Detect which cell encompasses the target text, then output its (X, Y) center coordinate. 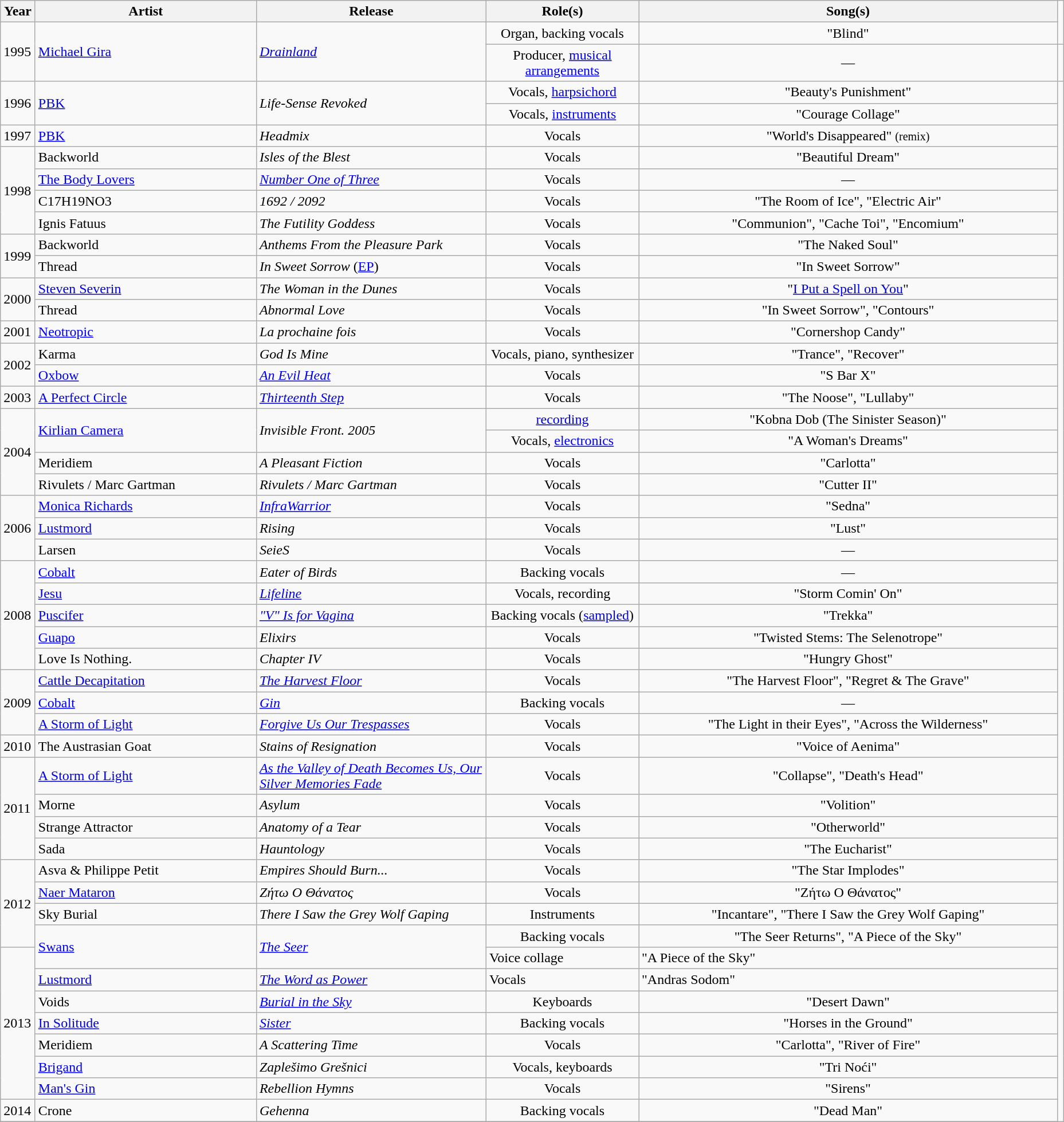
recording (562, 419)
Oxbow (146, 376)
"The Star Implodes" (848, 871)
2012 (18, 903)
In Solitude (146, 1023)
1692 / 2092 (371, 201)
Organ, backing vocals (562, 33)
The Seer (371, 947)
"Sirens" (848, 1089)
Asva & Philippe Petit (146, 871)
Hauntology (371, 849)
Empires Should Burn... (371, 871)
"Hungry Ghost" (848, 659)
Release (371, 11)
Gehenna (371, 1111)
Stains of Resignation (371, 746)
"Beauty's Punishment" (848, 92)
"Voice of Aenima" (848, 746)
"A Woman's Dreams" (848, 441)
Swans (146, 947)
The Futility Goddess (371, 223)
Vocals, harpsichord (562, 92)
Crone (146, 1111)
2001 (18, 332)
"Trance", "Recover" (848, 354)
1997 (18, 136)
"I Put a Spell on You" (848, 288)
"Sedna" (848, 506)
2010 (18, 746)
Producer, musical arrangements (562, 63)
Steven Severin (146, 288)
Karma (146, 354)
Anthems From the Pleasure Park (371, 245)
Vocals, electronics (562, 441)
"Beautiful Dream" (848, 158)
Eater of Birds (371, 572)
Man's Gin (146, 1089)
Voice collage (562, 958)
Anatomy of a Tear (371, 827)
Invisible Front. 2005 (371, 430)
Ignis Fatuus (146, 223)
Sada (146, 849)
"V" Is for Vagina (371, 615)
Isles of the Blest (371, 158)
2006 (18, 528)
Vocals, recording (562, 593)
"Kobna Dob (The Sinister Season)" (848, 419)
As the Valley of Death Becomes Us, Our Silver Memories Fade (371, 775)
"Carlotta", "River of Fire" (848, 1045)
The Austrasian Goat (146, 746)
Instruments (562, 914)
The Woman in the Dunes (371, 288)
2000 (18, 299)
"The Harvest Floor", "Regret & The Grave" (848, 681)
Forgive Us Our Trespasses (371, 725)
An Evil Heat (371, 376)
Kirlian Camera (146, 430)
Thirteenth Step (371, 397)
Headmix (371, 136)
Year (18, 11)
"Communion", "Cache Toi", "Encomium" (848, 223)
C17H19NO3 (146, 201)
A Perfect Circle (146, 397)
Larsen (146, 550)
Backing vocals (sampled) (562, 615)
The Word as Power (371, 979)
Voids (146, 1002)
"Carlotta" (848, 463)
Number One of Three (371, 179)
"World's Disappeared" (remix) (848, 136)
"In Sweet Sorrow", "Contours" (848, 310)
The Harvest Floor (371, 681)
Jesu (146, 593)
1998 (18, 190)
Role(s) (562, 11)
"Blind" (848, 33)
Sky Burial (146, 914)
Brigand (146, 1067)
"Collapse", "Death's Head" (848, 775)
"Otherworld" (848, 827)
Sister (371, 1023)
"Ζήτω Ο Θάνατος" (848, 892)
La prochaine fois (371, 332)
InfraWarrior (371, 506)
2004 (18, 452)
1995 (18, 52)
A Pleasant Fiction (371, 463)
SeieS (371, 550)
"Incantare", "There I Saw the Grey Wolf Gaping" (848, 914)
Naer Mataron (146, 892)
2011 (18, 809)
"The Light in their Eyes", "Across the Wilderness" (848, 725)
Neotropic (146, 332)
1996 (18, 103)
"Lust" (848, 528)
"In Sweet Sorrow" (848, 266)
Monica Richards (146, 506)
"Courage Collage" (848, 114)
"The Noose", "Lullaby" (848, 397)
Michael Gira (146, 52)
Lifeline (371, 593)
Abnormal Love (371, 310)
"Storm Comin' On" (848, 593)
Keyboards (562, 1002)
Drainland (371, 52)
Song(s) (848, 11)
Asylum (371, 805)
Gin (371, 703)
"Twisted Stems: The Selenotrope" (848, 637)
2009 (18, 703)
Artist (146, 11)
"Tri Noći" (848, 1067)
Vocals, keyboards (562, 1067)
Guapo (146, 637)
2013 (18, 1023)
2002 (18, 365)
"The Room of Ice", "Electric Air" (848, 201)
Rebellion Hymns (371, 1089)
1999 (18, 255)
Chapter IV (371, 659)
Rising (371, 528)
"Volition" (848, 805)
The Body Lovers (146, 179)
"Andras Sodom" (848, 979)
Puscifer (146, 615)
"Cornershop Candy" (848, 332)
"S Bar X" (848, 376)
Morne (146, 805)
Vocals, piano, synthesizer (562, 354)
Cattle Decapitation (146, 681)
God Is Mine (371, 354)
"Dead Man" (848, 1111)
A Scattering Time (371, 1045)
"The Seer Returns", "A Piece of the Sky" (848, 936)
Elixirs (371, 637)
Life-Sense Revoked (371, 103)
2008 (18, 615)
"Desert Dawn" (848, 1002)
There I Saw the Grey Wolf Gaping (371, 914)
In Sweet Sorrow (EP) (371, 266)
Strange Attractor (146, 827)
"The Naked Soul" (848, 245)
"Trekka" (848, 615)
Zaplešimo Grešnici (371, 1067)
"A Piece of the Sky" (848, 958)
Vocals, instruments (562, 114)
2014 (18, 1111)
"Cutter II" (848, 485)
"The Eucharist" (848, 849)
"Horses in the Ground" (848, 1023)
2003 (18, 397)
Burial in the Sky (371, 1002)
Ζήτω Ο Θάνατος (371, 892)
Love Is Nothing. (146, 659)
